Determine the (X, Y) coordinate at the center of the cell enclosing the given text.  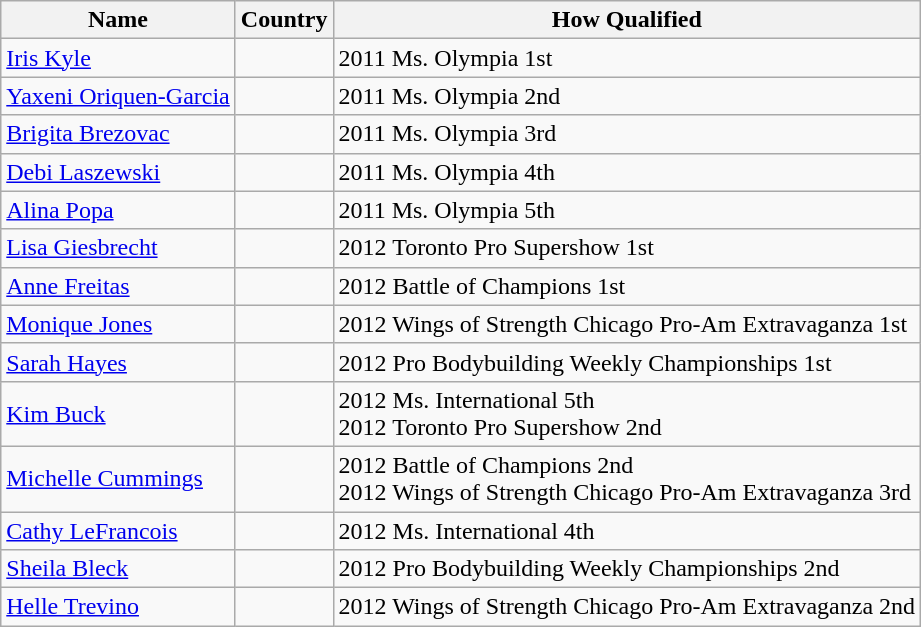
Sarah Hayes (118, 362)
Country (284, 20)
Sheila Bleck (118, 569)
Helle Trevino (118, 607)
2012 Ms. International 4th (627, 531)
Kim Buck (118, 414)
2012 Toronto Pro Supershow 1st (627, 248)
Brigita Brezovac (118, 134)
2012 Battle of Champions 2nd2012 Wings of Strength Chicago Pro-Am Extravaganza 3rd (627, 478)
2011 Ms. Olympia 3rd (627, 134)
Monique Jones (118, 324)
2012 Pro Bodybuilding Weekly Championships 2nd (627, 569)
How Qualified (627, 20)
2012 Ms. International 5th2012 Toronto Pro Supershow 2nd (627, 414)
Cathy LeFrancois (118, 531)
Debi Laszewski (118, 172)
Alina Popa (118, 210)
2012 Battle of Champions 1st (627, 286)
2012 Wings of Strength Chicago Pro-Am Extravaganza 1st (627, 324)
2012 Pro Bodybuilding Weekly Championships 1st (627, 362)
2011 Ms. Olympia 1st (627, 58)
2011 Ms. Olympia 4th (627, 172)
Iris Kyle (118, 58)
2011 Ms. Olympia 2nd (627, 96)
2012 Wings of Strength Chicago Pro-Am Extravaganza 2nd (627, 607)
2011 Ms. Olympia 5th (627, 210)
Name (118, 20)
Michelle Cummings (118, 478)
Yaxeni Oriquen-Garcia (118, 96)
Lisa Giesbrecht (118, 248)
Anne Freitas (118, 286)
